From the cell containing the given text, extract its center point as [X, Y] coordinate. 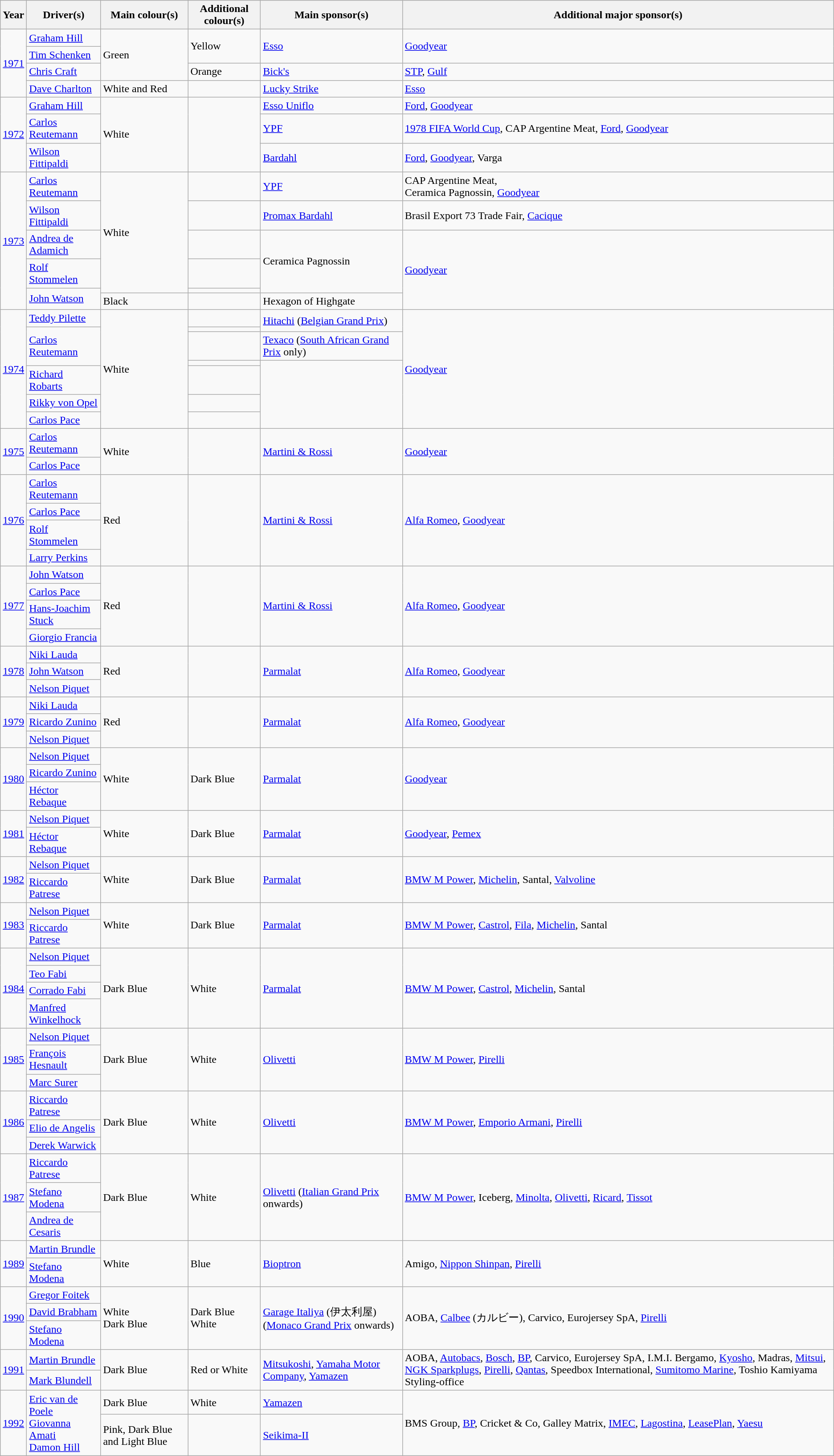
Additional colour(s) [225, 15]
Black [144, 301]
1983 [13, 925]
Ford, Goodyear, Varga [618, 158]
Tim Schenken [64, 55]
1985 [13, 1060]
Larry Perkins [64, 557]
1979 [13, 722]
Dave Charlton [64, 89]
BMW M Power, Pirelli [618, 1060]
1977 [13, 606]
Ceramica Pagnossin [331, 261]
1981 [13, 834]
Andrea de Cesaris [64, 1226]
Bioptron [331, 1264]
1975 [13, 451]
BMW M Power, Castrol, Michelin, Santal [618, 988]
Green [144, 55]
1987 [13, 1197]
Goodyear, Pemex [618, 834]
BMW M Power, Castrol, Fila, Michelin, Santal [618, 925]
WhiteDark Blue [144, 1318]
Texaco (South African Grand Prix only) [331, 346]
1991 [13, 1370]
1978 FIFA World Cup, CAP Argentine Meat, Ford, Goodyear [618, 128]
1971 [13, 63]
Garage Italiya (伊太利屋) (Monaco Grand Prix onwards) [331, 1318]
1978 [13, 671]
BMW M Power, Emporio Armani, Pirelli [618, 1122]
Rikky von Opel [64, 403]
Mitsukoshi, Yamaha Motor Company, Yamazen [331, 1370]
Hans-Joachim Stuck [64, 614]
1974 [13, 369]
Ford, Goodyear [618, 106]
Hitachi (Belgian Grand Prix) [331, 321]
Brasil Export 73 Trade Fair, Cacique [618, 216]
Elio de Angelis [64, 1128]
Bardahl [331, 158]
AOBA, Calbee (カルビー), Carvico, Eurojersey SpA, Pirelli [618, 1318]
Derek Warwick [64, 1145]
Yamazen [331, 1403]
Gregor Foitek [64, 1295]
1976 [13, 520]
White and Red [144, 89]
Marc Surer [64, 1082]
Manfred Winkelhock [64, 1013]
Blue [225, 1264]
Main colour(s) [144, 15]
Olivetti (Italian Grand Prix onwards) [331, 1197]
Pink, Dark Blue and Light Blue [144, 1435]
Orange [225, 72]
Additional major sponsor(s) [618, 15]
STP, Gulf [618, 72]
BMW M Power, Michelin, Santal, Valvoline [618, 879]
Teddy Pilette [64, 318]
Chris Craft [64, 72]
David Brabham [64, 1312]
Teo Fabi [64, 974]
Bick's [331, 72]
Amigo, Nippon Shinpan, Pirelli [618, 1264]
Hexagon of Highgate [331, 301]
Corrado Fabi [64, 991]
Andrea de Adamich [64, 244]
1982 [13, 879]
1984 [13, 988]
Driver(s) [64, 15]
Yellow [225, 46]
Lucky Strike [331, 89]
1973 [13, 240]
1990 [13, 1318]
1989 [13, 1264]
Mark Blundell [64, 1380]
Seikima-II [331, 1435]
BMS Group, BP, Cricket & Co, Galley Matrix, IMEC, Lagostina, LeasePlan, Yaesu [618, 1423]
1992 [13, 1423]
1972 [13, 134]
Richard Robarts [64, 380]
Esso Uniflo [331, 106]
Promax Bardahl [331, 216]
Main sponsor(s) [331, 15]
Giorgio Francia [64, 638]
1980 [13, 779]
François Hesnault [64, 1060]
Dark BlueWhite [225, 1318]
Eric van de PoeleGiovanna AmatiDamon Hill [64, 1423]
Red or White [225, 1370]
BMW M Power, Iceberg, Minolta, Olivetti, Ricard, Tissot [618, 1197]
CAP Argentine Meat,Ceramica Pagnossin, Goodyear [618, 186]
1986 [13, 1122]
Year [13, 15]
